Find where the given text appears and provide that cell's center as (x, y) coordinate. 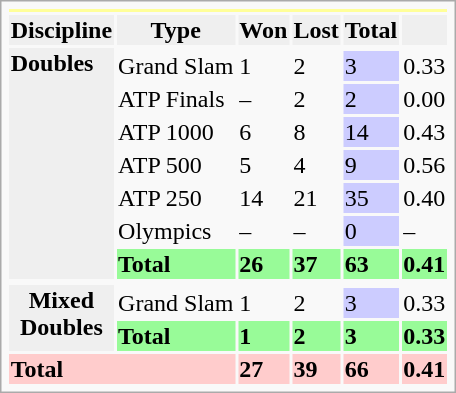
26 (264, 264)
0.00 (424, 99)
35 (370, 198)
6 (264, 132)
ATP 250 (176, 198)
Won (264, 30)
5 (264, 165)
Type (176, 30)
Discipline (61, 30)
ATP 1000 (176, 132)
0.40 (424, 198)
4 (316, 165)
Olympics (176, 231)
ATP Finals (176, 99)
66 (370, 369)
27 (264, 369)
Lost (316, 30)
37 (316, 264)
21 (316, 198)
0 (370, 231)
0.56 (424, 165)
ATP 500 (176, 165)
0.43 (424, 132)
Doubles (61, 164)
9 (370, 165)
8 (316, 132)
MixedDoubles (61, 318)
39 (316, 369)
63 (370, 264)
